Capture the cell that displays the provided text and extract its [x, y] central coordinate. 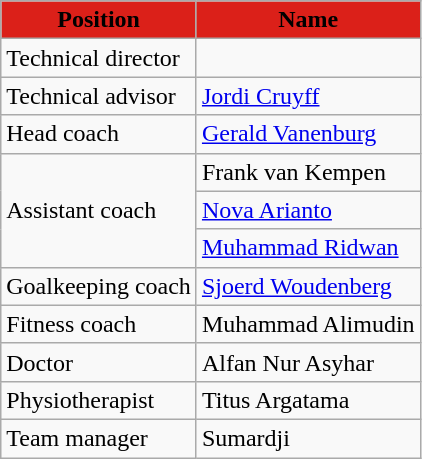
Sumardji [308, 438]
Titus Argatama [308, 400]
Sjoerd Woudenberg [308, 286]
Frank van Kempen [308, 172]
Head coach [99, 134]
Nova Arianto [308, 210]
Assistant coach [99, 210]
Fitness coach [99, 324]
Technical director [99, 58]
Muhammad Alimudin [308, 324]
Goalkeeping coach [99, 286]
Position [99, 20]
Gerald Vanenburg [308, 134]
Muhammad Ridwan [308, 248]
Alfan Nur Asyhar [308, 362]
Jordi Cruyff [308, 96]
Technical advisor [99, 96]
Doctor [99, 362]
Physiotherapist [99, 400]
Name [308, 20]
Team manager [99, 438]
